Pinpoint the cell where the given text exists, returning its (X, Y) midpoint coordinate. 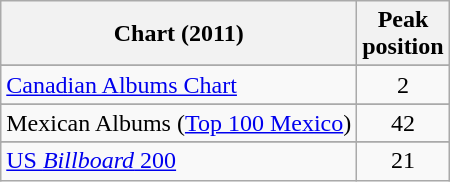
US Billboard 200 (179, 161)
2 (403, 85)
Mexican Albums (Top 100 Mexico) (179, 123)
Peakposition (403, 34)
42 (403, 123)
21 (403, 161)
Chart (2011) (179, 34)
Canadian Albums Chart (179, 85)
